Search for the cell housing the specified text and yield its (x, y) center coordinate. 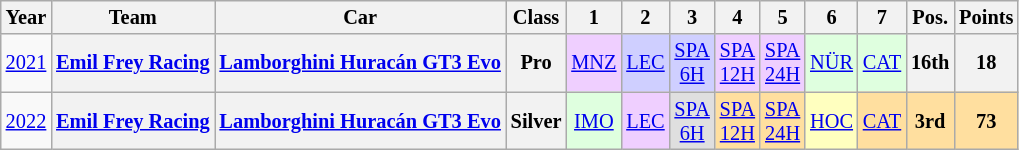
1 (594, 17)
3 (692, 17)
18 (986, 63)
2 (645, 17)
IMO (594, 121)
73 (986, 121)
Pos. (930, 17)
NÜR (832, 63)
3rd (930, 121)
2021 (26, 63)
7 (882, 17)
2022 (26, 121)
Team (132, 17)
Class (536, 17)
Silver (536, 121)
Points (986, 17)
Year (26, 17)
16th (930, 63)
Pro (536, 63)
Car (360, 17)
4 (738, 17)
MNZ (594, 63)
6 (832, 17)
5 (782, 17)
HOC (832, 121)
